Pinpoint the cell where the given text exists, returning its [x, y] midpoint coordinate. 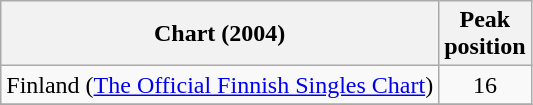
Peakposition [485, 34]
Chart (2004) [220, 34]
16 [485, 85]
Finland (The Official Finnish Singles Chart) [220, 85]
